From the cell containing the given text, extract its center point as (x, y) coordinate. 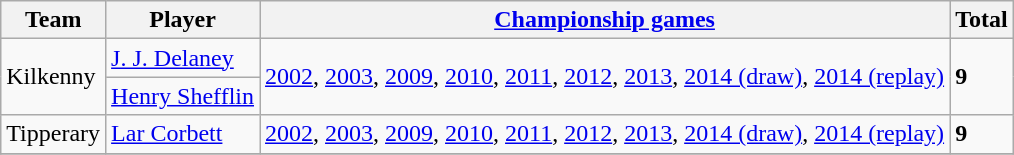
Player (183, 20)
Championship games (605, 20)
Henry Shefflin (183, 96)
Team (54, 20)
J. J. Delaney (183, 58)
Kilkenny (54, 77)
Total (982, 20)
Lar Corbett (183, 134)
Tipperary (54, 134)
